Provide the [X, Y] coordinate of the cell's center where the given text is located.  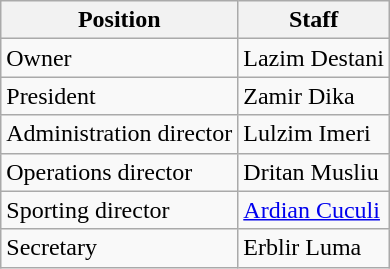
Dritan Musliu [314, 172]
Zamir Dika [314, 96]
Erblir Luma [314, 248]
Owner [120, 58]
President [120, 96]
Position [120, 20]
Administration director [120, 134]
Ardian Cuculi [314, 210]
Secretary [120, 248]
Operations director [120, 172]
Lazim Destani [314, 58]
Sporting director [120, 210]
Lulzim Imeri [314, 134]
Staff [314, 20]
